Locate the cell with the specified text and output its [X, Y] center coordinate. 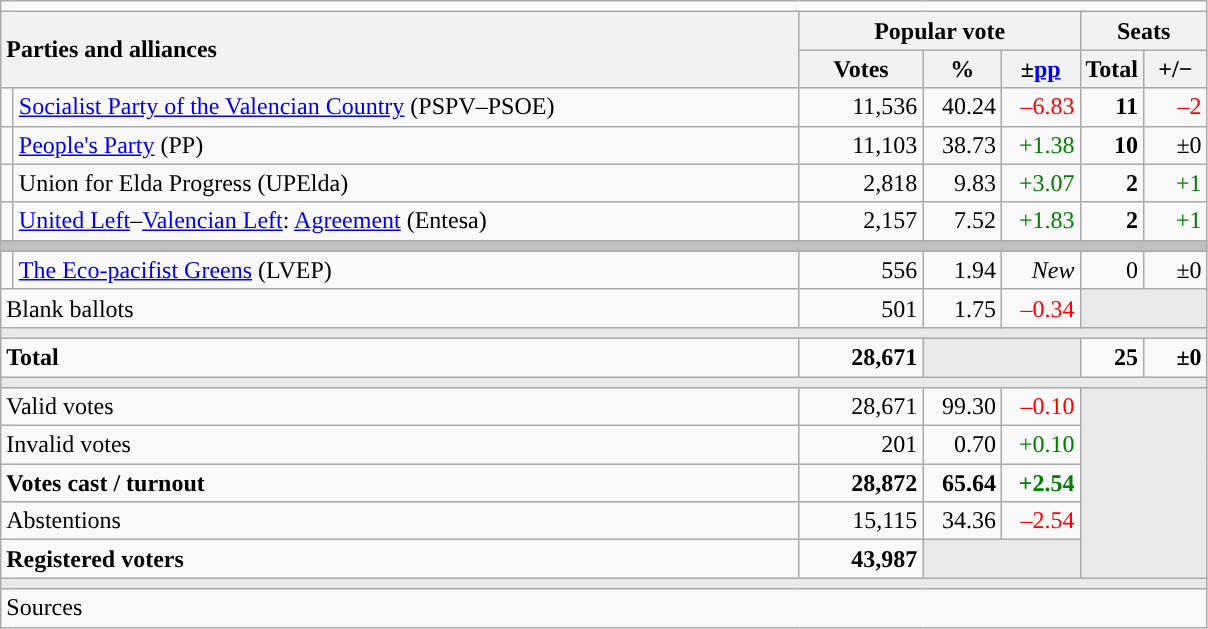
2,157 [861, 221]
–6.83 [1040, 107]
10 [1112, 145]
+/− [1176, 69]
–0.34 [1040, 308]
34.36 [962, 521]
±pp [1040, 69]
7.52 [962, 221]
501 [861, 308]
99.30 [962, 407]
Sources [604, 608]
Parties and alliances [400, 50]
11 [1112, 107]
2,818 [861, 183]
0.70 [962, 445]
1.75 [962, 308]
Union for Elda Progress (UPElda) [406, 183]
11,536 [861, 107]
% [962, 69]
Votes [861, 69]
+0.10 [1040, 445]
–2.54 [1040, 521]
New [1040, 270]
28,872 [861, 483]
Abstentions [400, 521]
25 [1112, 357]
Socialist Party of the Valencian Country (PSPV–PSOE) [406, 107]
Registered voters [400, 559]
556 [861, 270]
–2 [1176, 107]
11,103 [861, 145]
9.83 [962, 183]
15,115 [861, 521]
Seats [1144, 31]
Valid votes [400, 407]
+2.54 [1040, 483]
Votes cast / turnout [400, 483]
People's Party (PP) [406, 145]
+1.38 [1040, 145]
+1.83 [1040, 221]
1.94 [962, 270]
Popular vote [940, 31]
65.64 [962, 483]
+3.07 [1040, 183]
201 [861, 445]
–0.10 [1040, 407]
Blank ballots [400, 308]
38.73 [962, 145]
The Eco-pacifist Greens (LVEP) [406, 270]
40.24 [962, 107]
43,987 [861, 559]
0 [1112, 270]
United Left–Valencian Left: Agreement (Entesa) [406, 221]
Invalid votes [400, 445]
